Detect which cell encompasses the target text, then output its [X, Y] center coordinate. 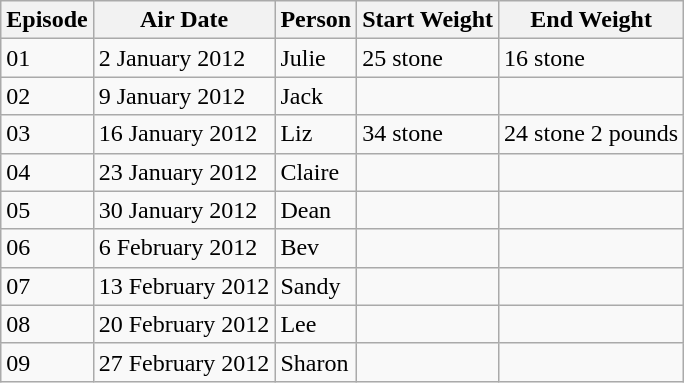
Dean [316, 210]
04 [47, 172]
03 [47, 134]
23 January 2012 [184, 172]
25 stone [428, 58]
6 February 2012 [184, 248]
Claire [316, 172]
34 stone [428, 134]
05 [47, 210]
16 January 2012 [184, 134]
09 [47, 362]
06 [47, 248]
30 January 2012 [184, 210]
2 January 2012 [184, 58]
Julie [316, 58]
9 January 2012 [184, 96]
08 [47, 324]
02 [47, 96]
07 [47, 286]
16 stone [592, 58]
24 stone 2 pounds [592, 134]
Lee [316, 324]
13 February 2012 [184, 286]
Sharon [316, 362]
Jack [316, 96]
Air Date [184, 20]
End Weight [592, 20]
Start Weight [428, 20]
Bev [316, 248]
20 February 2012 [184, 324]
27 February 2012 [184, 362]
Person [316, 20]
Liz [316, 134]
Episode [47, 20]
01 [47, 58]
Sandy [316, 286]
